Provide the [x, y] coordinate of the cell's center where the given text is located.  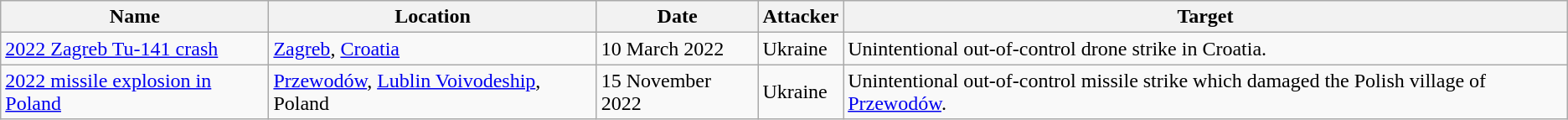
15 November 2022 [677, 92]
Location [432, 17]
2022 missile explosion in Poland [135, 92]
Zagreb, Croatia [432, 49]
Attacker [801, 17]
2022 Zagreb Tu-141 crash [135, 49]
Name [135, 17]
Date [677, 17]
10 March 2022 [677, 49]
Unintentional out-of-control missile strike which damaged the Polish village of Przewodów. [1206, 92]
Target [1206, 17]
Unintentional out-of-control drone strike in Croatia. [1206, 49]
Przewodów, Lublin Voivodeship, Poland [432, 92]
